Determine the [x, y] coordinate at the center of the cell enclosing the given text.  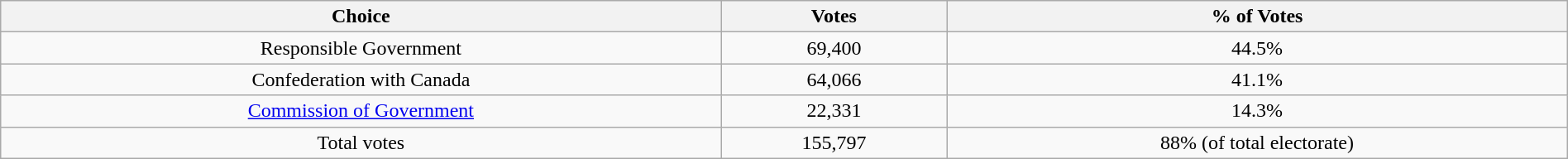
Confederation with Canada [361, 79]
44.5% [1257, 48]
Votes [834, 17]
Commission of Government [361, 111]
Responsible Government [361, 48]
14.3% [1257, 111]
64,066 [834, 79]
22,331 [834, 111]
69,400 [834, 48]
41.1% [1257, 79]
155,797 [834, 142]
Choice [361, 17]
Total votes [361, 142]
% of Votes [1257, 17]
88% (of total electorate) [1257, 142]
